Scan for the cell matching the given text and deliver its [X, Y] coordinate at center. 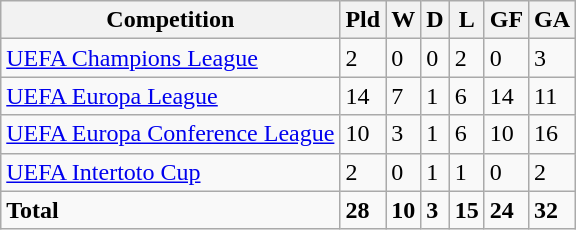
UEFA Europa League [170, 96]
16 [552, 134]
UEFA Intertoto Cup [170, 172]
24 [506, 210]
Competition [170, 20]
11 [552, 96]
W [404, 20]
UEFA Europa Conference League [170, 134]
UEFA Champions League [170, 58]
L [466, 20]
32 [552, 210]
GF [506, 20]
15 [466, 210]
GA [552, 20]
28 [363, 210]
Pld [363, 20]
D [435, 20]
Total [170, 210]
7 [404, 96]
